Determine the [x, y] coordinate at the center of the cell enclosing the given text.  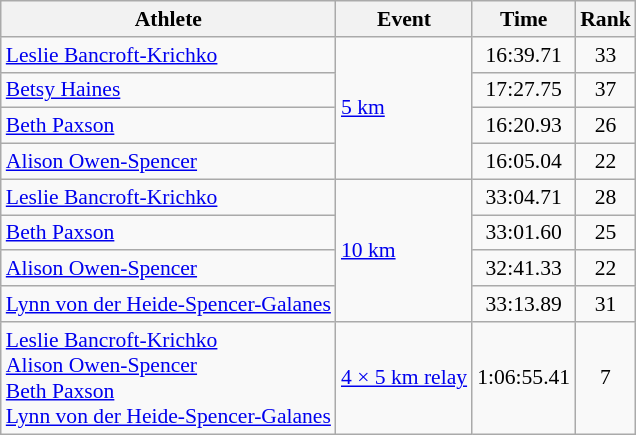
Time [524, 19]
16:05.04 [524, 162]
33:13.89 [524, 304]
16:39.71 [524, 55]
Betsy Haines [168, 90]
16:20.93 [524, 126]
10 km [404, 250]
4 × 5 km relay [404, 378]
33:04.71 [524, 197]
32:41.33 [524, 269]
33 [606, 55]
Rank [606, 19]
33:01.60 [524, 233]
31 [606, 304]
5 km [404, 108]
17:27.75 [524, 90]
Event [404, 19]
7 [606, 378]
Lynn von der Heide-Spencer-Galanes [168, 304]
Athlete [168, 19]
Leslie Bancroft-KrichkoAlison Owen-SpencerBeth PaxsonLynn von der Heide-Spencer-Galanes [168, 378]
28 [606, 197]
25 [606, 233]
26 [606, 126]
37 [606, 90]
1:06:55.41 [524, 378]
